Pinpoint the cell where the given text exists, returning its [x, y] midpoint coordinate. 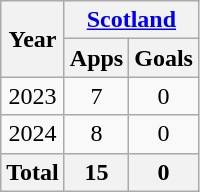
8 [96, 134]
2023 [33, 96]
Apps [96, 58]
7 [96, 96]
Scotland [131, 20]
15 [96, 172]
Year [33, 39]
2024 [33, 134]
Total [33, 172]
Goals [164, 58]
